Return the [x, y] coordinate for the center point of the cell that contains the specified text.  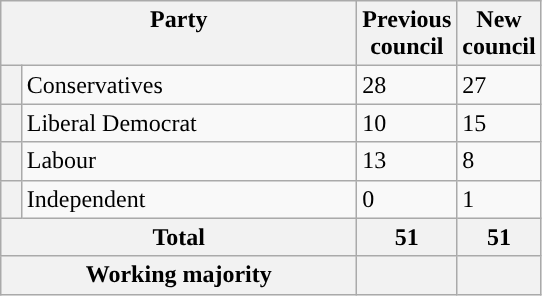
13 [407, 161]
10 [407, 123]
15 [499, 123]
28 [407, 85]
New council [499, 34]
27 [499, 85]
Total [179, 237]
8 [499, 161]
Conservatives [189, 85]
Labour [189, 161]
Previous council [407, 34]
Independent [189, 199]
0 [407, 199]
Party [179, 34]
1 [499, 199]
Liberal Democrat [189, 123]
Working majority [179, 275]
